Scan for the cell matching the given text and deliver its (X, Y) coordinate at center. 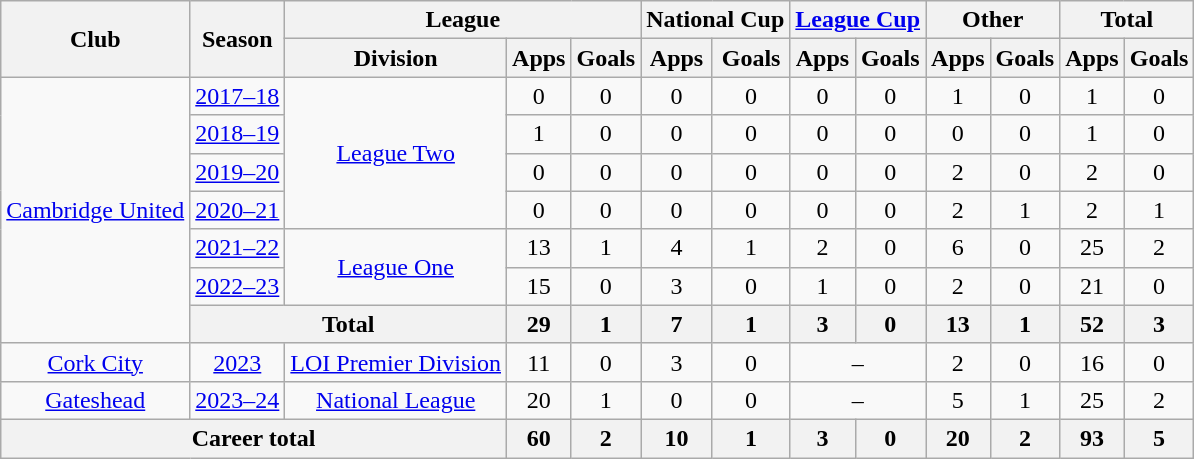
Other (993, 20)
2023–24 (238, 400)
Division (396, 58)
60 (539, 438)
21 (1092, 286)
7 (677, 324)
National League (396, 400)
Cambridge United (96, 210)
2020–21 (238, 210)
Career total (254, 438)
League (463, 20)
10 (677, 438)
LOI Premier Division (396, 362)
2018–19 (238, 134)
2023 (238, 362)
National Cup (716, 20)
Cork City (96, 362)
2022–23 (238, 286)
2019–20 (238, 172)
52 (1092, 324)
Gateshead (96, 400)
6 (958, 248)
League Two (396, 153)
Season (238, 39)
15 (539, 286)
League Cup (858, 20)
4 (677, 248)
League One (396, 267)
29 (539, 324)
16 (1092, 362)
11 (539, 362)
93 (1092, 438)
Club (96, 39)
2017–18 (238, 96)
2021–22 (238, 248)
